For the text-containing cell, return its midpoint in (X, Y) coordinate format. 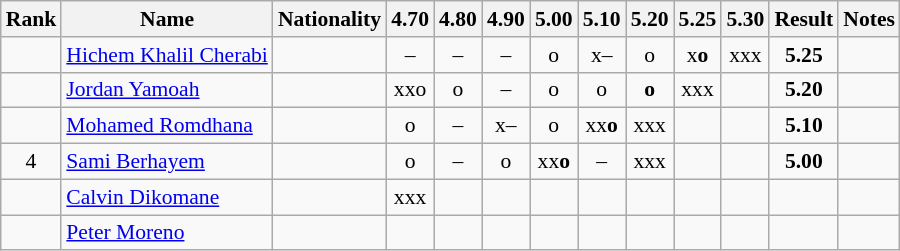
Name (167, 19)
Calvin Dikomane (167, 197)
Mohamed Romdhana (167, 126)
Nationality (330, 19)
Jordan Yamoah (167, 90)
5.30 (745, 19)
Rank (32, 19)
Result (804, 19)
Sami Berhayem (167, 162)
4.80 (458, 19)
xo (698, 55)
Notes (869, 19)
4.70 (410, 19)
4 (32, 162)
Hichem Khalil Cherabi (167, 55)
4.90 (506, 19)
Peter Moreno (167, 233)
